Capture the cell that displays the provided text and extract its [X, Y] central coordinate. 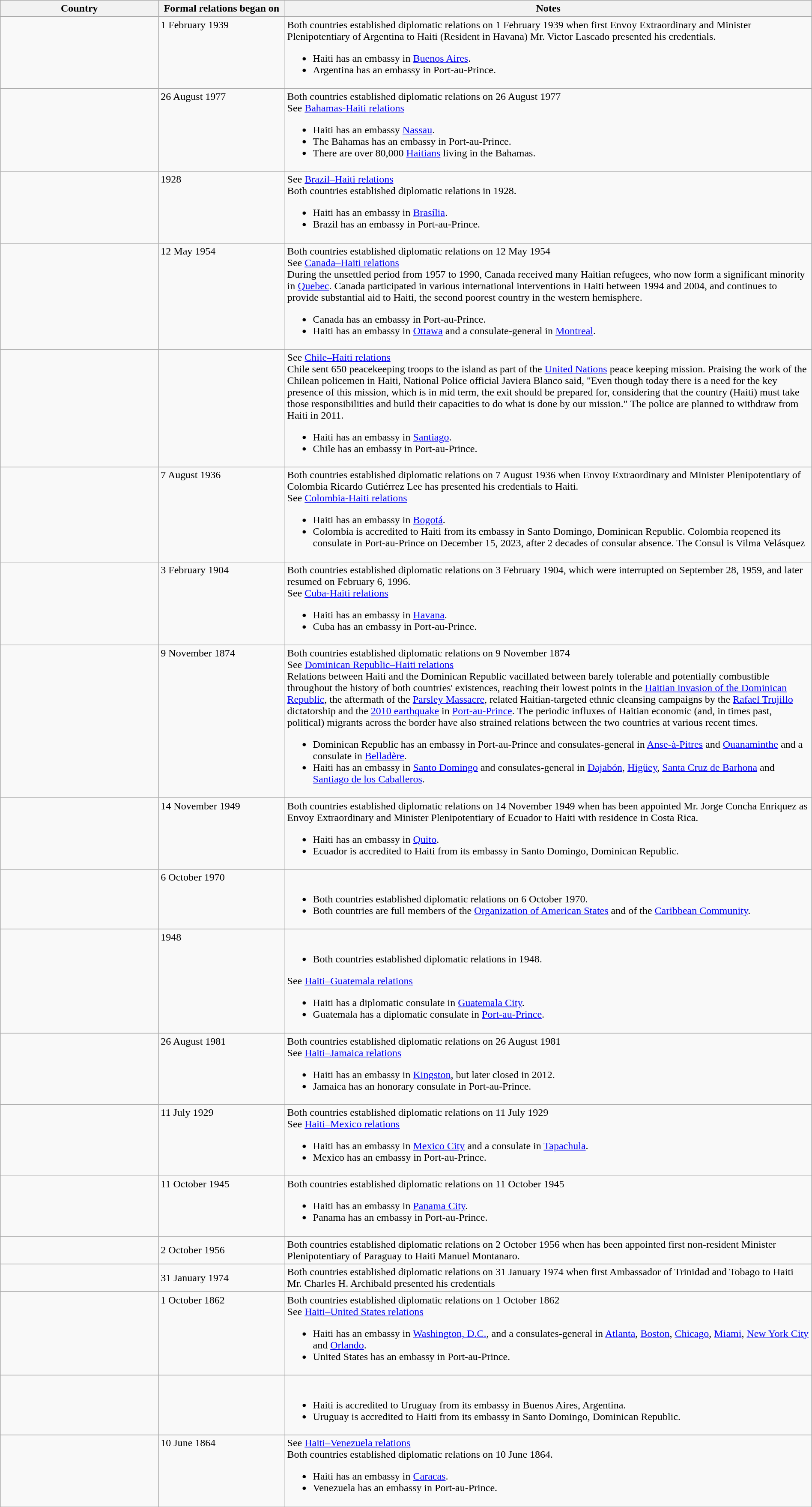
26 August 1981 [222, 1069]
Country [80, 9]
1 October 1862 [222, 1333]
10 June 1864 [222, 1471]
26 August 1977 [222, 130]
11 July 1929 [222, 1141]
7 August 1936 [222, 514]
6 October 1970 [222, 899]
31 January 1974 [222, 1278]
3 February 1904 [222, 603]
14 November 1949 [222, 833]
2 October 1956 [222, 1250]
Formal relations began on [222, 9]
11 October 1945 [222, 1206]
12 May 1954 [222, 296]
9 November 1874 [222, 721]
Notes [548, 9]
1 February 1939 [222, 52]
1928 [222, 207]
1948 [222, 981]
Both countries established diplomatic relations on 11 October 1945Haiti has an embassy in Panama City.Panama has an embassy in Port-au-Prince. [548, 1206]
